Scan for the cell matching the given text and deliver its (x, y) coordinate at center. 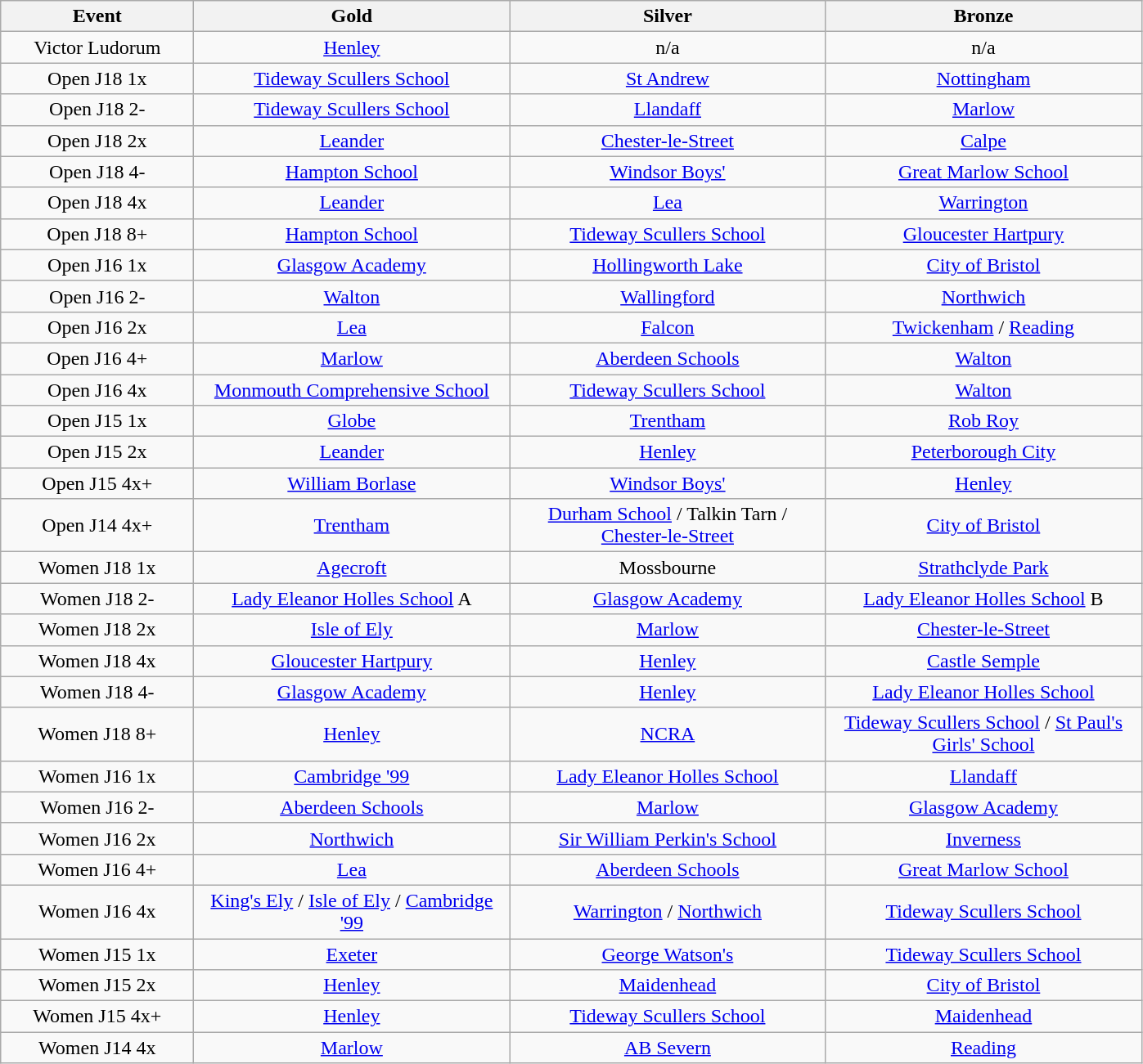
Women J18 8+ (97, 734)
Monmouth Comprehensive School (352, 390)
Globe (352, 421)
Warrington (983, 203)
Women J15 4x+ (97, 1017)
Reading (983, 1048)
Peterborough City (983, 452)
Event (97, 16)
Silver (668, 16)
Inverness (983, 838)
Women J18 2- (97, 599)
Gold (352, 16)
Open J15 2x (97, 452)
Open J18 4- (97, 172)
Sir William Perkin's School (668, 838)
Open J18 4x (97, 203)
Hollingworth Lake (668, 265)
AB Severn (668, 1048)
Women J14 4x (97, 1048)
Tideway Scullers School / St Paul's Girls' School (983, 734)
Women J15 2x (97, 985)
Mossbourne (668, 568)
Women J18 4- (97, 692)
William Borlase (352, 483)
Women J16 4+ (97, 869)
Open J16 2- (97, 296)
King's Ely / Isle of Ely / Cambridge '99 (352, 911)
Lady Eleanor Holles School B (983, 599)
Bronze (983, 16)
Cambridge '99 (352, 776)
Falcon (668, 327)
Women J16 2- (97, 807)
Isle of Ely (352, 630)
Twickenham / Reading (983, 327)
Open J16 2x (97, 327)
Open J16 4+ (97, 358)
Strathclyde Park (983, 568)
Open J15 1x (97, 421)
Women J18 1x (97, 568)
St Andrew (668, 79)
Open J18 2x (97, 141)
Open J14 4x+ (97, 525)
Castle Semple (983, 661)
Calpe (983, 141)
Women J16 4x (97, 911)
Open J18 1x (97, 79)
Warrington / Northwich (668, 911)
Victor Ludorum (97, 47)
George Watson's (668, 954)
Open J15 4x+ (97, 483)
Agecroft (352, 568)
NCRA (668, 734)
Open J16 4x (97, 390)
Rob Roy (983, 421)
Women J15 1x (97, 954)
Exeter (352, 954)
Durham School / Talkin Tarn / Chester-le-Street (668, 525)
Open J18 8+ (97, 234)
Nottingham (983, 79)
Open J16 1x (97, 265)
Women J16 2x (97, 838)
Open J18 2- (97, 110)
Women J16 1x (97, 776)
Wallingford (668, 296)
Women J18 4x (97, 661)
Women J18 2x (97, 630)
Lady Eleanor Holles School A (352, 599)
